From the cell containing the given text, extract its center point as [x, y] coordinate. 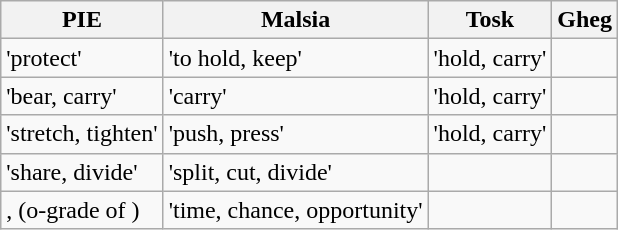
'to hold, keep' [296, 58]
Tosk [490, 20]
'share, divide' [82, 172]
'protect' [82, 58]
'carry' [296, 96]
Gheg [585, 20]
'push, press' [296, 134]
'time, chance, opportunity' [296, 210]
'bear, carry' [82, 96]
, (o-grade of ) [82, 210]
'stretch, tighten' [82, 134]
'split, cut, divide' [296, 172]
PIE [82, 20]
Malsia [296, 20]
